Locate the cell with the specified text and output its (x, y) center coordinate. 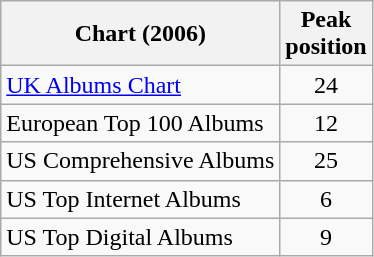
Chart (2006) (140, 34)
European Top 100 Albums (140, 123)
12 (326, 123)
UK Albums Chart (140, 85)
US Top Digital Albums (140, 237)
US Top Internet Albums (140, 199)
6 (326, 199)
24 (326, 85)
9 (326, 237)
25 (326, 161)
Peakposition (326, 34)
US Comprehensive Albums (140, 161)
